Detect which cell encompasses the target text, then output its [x, y] center coordinate. 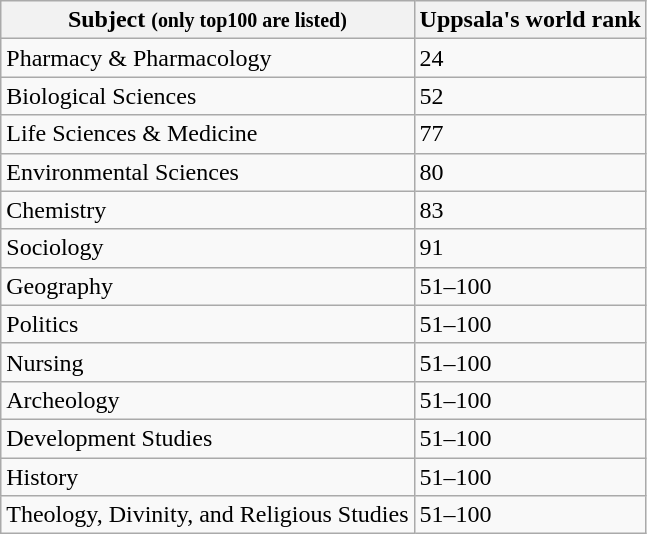
History [208, 477]
Chemistry [208, 210]
Uppsala's world rank [530, 20]
83 [530, 210]
Environmental Sciences [208, 172]
91 [530, 248]
Nursing [208, 362]
Pharmacy & Pharmacology [208, 58]
Geography [208, 286]
Sociology [208, 248]
Subject (only top100 are listed) [208, 20]
Biological Sciences [208, 96]
Theology, Divinity, and Religious Studies [208, 515]
24 [530, 58]
Life Sciences & Medicine [208, 134]
Archeology [208, 400]
77 [530, 134]
52 [530, 96]
Development Studies [208, 438]
Politics [208, 324]
80 [530, 172]
